Search for the cell housing the specified text and yield its (x, y) center coordinate. 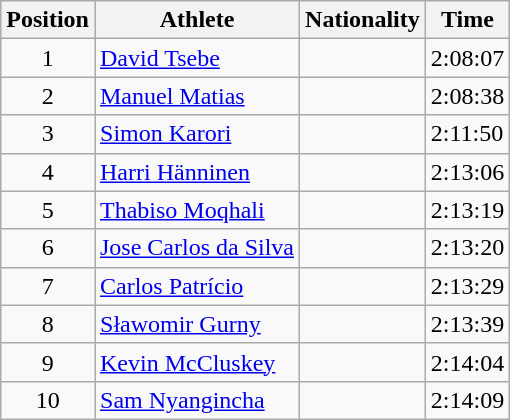
2:13:19 (467, 210)
2:11:50 (467, 134)
Harri Hänninen (196, 172)
2:13:20 (467, 248)
1 (48, 58)
10 (48, 400)
8 (48, 324)
Thabiso Moqhali (196, 210)
2:08:38 (467, 96)
Carlos Patrício (196, 286)
Manuel Matias (196, 96)
Sam Nyangincha (196, 400)
3 (48, 134)
Nationality (363, 20)
David Tsebe (196, 58)
6 (48, 248)
4 (48, 172)
2:08:07 (467, 58)
Athlete (196, 20)
5 (48, 210)
2 (48, 96)
2:13:39 (467, 324)
Time (467, 20)
Simon Karori (196, 134)
Sławomir Gurny (196, 324)
2:13:06 (467, 172)
2:14:04 (467, 362)
Position (48, 20)
9 (48, 362)
2:13:29 (467, 286)
Kevin McCluskey (196, 362)
Jose Carlos da Silva (196, 248)
7 (48, 286)
2:14:09 (467, 400)
